Find where the given text appears and provide that cell's center as [x, y] coordinate. 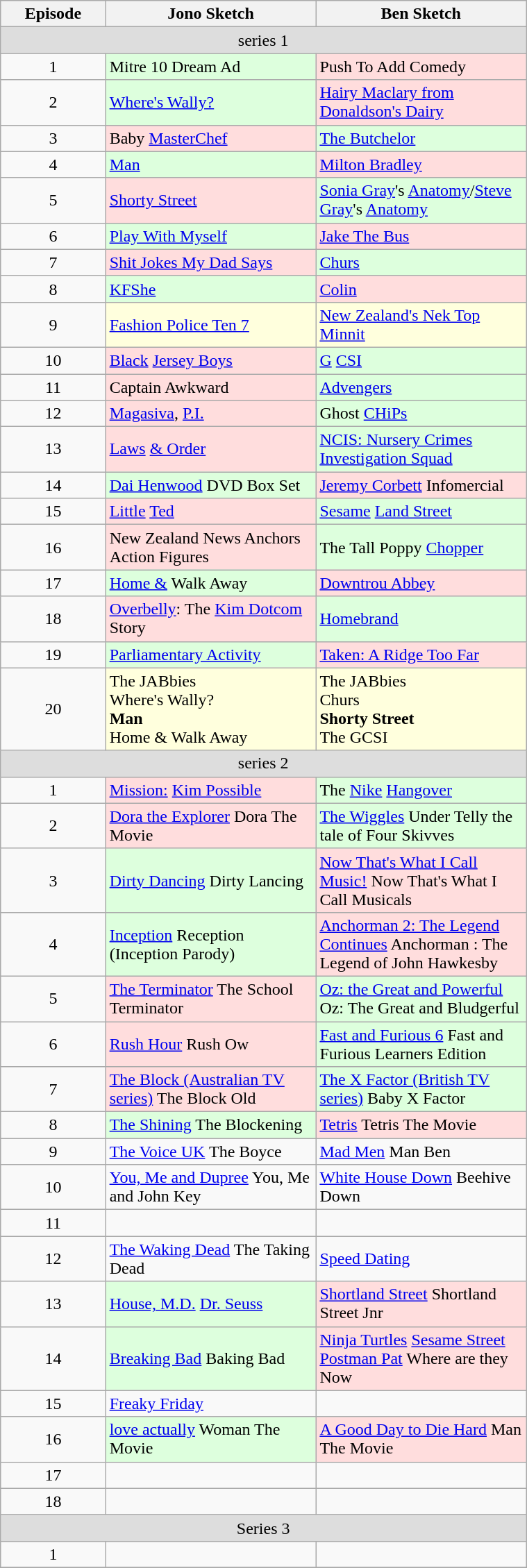
NCIS: Nursery Crimes Investigation Squad [421, 450]
love actually Woman The Movie [211, 1440]
Overbelly: The Kim Dotcom Story [211, 619]
Jake The Bus [421, 236]
Fashion Police Ten 7 [211, 325]
The JABbiesWhere's Wally?ManHome & Walk Away [211, 709]
series 1 [264, 40]
You, Me and Dupree You, Me and John Key [211, 1187]
Where's Wally? [211, 103]
The JABbiesChursShorty StreetThe GCSI [421, 709]
The Block (Australian TV series) The Block Old [211, 1090]
Dora the Explorer Dora The Movie [211, 826]
Series 3 [264, 1528]
Captain Awkward [211, 387]
Sesame Land Street [421, 512]
Mission: Kim Possible [211, 790]
Sonia Gray's Anatomy/Steve Gray's Anatomy [421, 200]
Laws & Order [211, 450]
Churs [421, 262]
G CSI [421, 360]
Man [211, 165]
Black Jersey Boys [211, 360]
The Waking Dead The Taking Dead [211, 1259]
The Voice UK The Boyce [211, 1152]
New Zealand's Nek Top Minnit [421, 325]
Freaky Friday [211, 1403]
Inception Reception (Inception Parody) [211, 944]
Magasiva, P.I. [211, 414]
Hairy Maclary from Donaldson's Dairy [421, 103]
Home & Walk Away [211, 583]
The X Factor (British TV series) Baby X Factor [421, 1090]
The Tall Poppy Chopper [421, 547]
Rush Hour Rush Ow [211, 1044]
House, M.D. Dr. Seuss [211, 1304]
KFShe [211, 289]
Play With Myself [211, 236]
Tetris Tetris The Movie [421, 1125]
Dirty Dancing Dirty Lancing [211, 880]
The Terminator The School Terminator [211, 998]
Breaking Bad Baking Bad [211, 1358]
Advengers [421, 387]
Baby MasterChef [211, 138]
Mitre 10 Dream Ad [211, 67]
Now That's What I Call Music! Now That's What I Call Musicals [421, 880]
Milton Bradley [421, 165]
Episode [53, 14]
Speed Dating [421, 1259]
The Wiggles Under Telly the tale of Four Skivves [421, 826]
Oz: the Great and Powerful Oz: The Great and Bludgerful [421, 998]
Parliamentary Activity [211, 655]
Jono Sketch [211, 14]
19 [53, 655]
Downtrou Abbey [421, 583]
20 [53, 709]
The Butchelor [421, 138]
Homebrand [421, 619]
Mad Men Man Ben [421, 1152]
Shortland Street Shortland Street Jnr [421, 1304]
Colin [421, 289]
White House Down Beehive Down [421, 1187]
Push To Add Comedy [421, 67]
Little Ted [211, 512]
Shit Jokes My Dad Says [211, 262]
Jeremy Corbett Infomercial [421, 485]
Taken: A Ridge Too Far [421, 655]
Shorty Street [211, 200]
The Nike Hangover [421, 790]
Ghost CHiPs [421, 414]
series 2 [264, 764]
The Shining The Blockening [211, 1125]
A Good Day to Die Hard Man The Movie [421, 1440]
Ben Sketch [421, 14]
New Zealand News Anchors Action Figures [211, 547]
Dai Henwood DVD Box Set [211, 485]
Fast and Furious 6 Fast and Furious Learners Edition [421, 1044]
Ninja Turtles Sesame Street Postman Pat Where are they Now [421, 1358]
Anchorman 2: The Legend Continues Anchorman : The Legend of John Hawkesby [421, 944]
